Detect which cell encompasses the target text, then output its (X, Y) center coordinate. 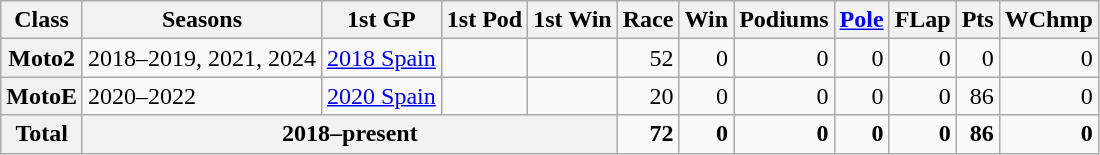
Total (42, 134)
FLap (922, 20)
20 (648, 96)
Win (706, 20)
2018–present (350, 134)
Pts (978, 20)
Race (648, 20)
Class (42, 20)
52 (648, 58)
1st Win (573, 20)
2020–2022 (202, 96)
Podiums (784, 20)
2020 Spain (382, 96)
2018–2019, 2021, 2024 (202, 58)
Seasons (202, 20)
Pole (862, 20)
2018 Spain (382, 58)
MotoE (42, 96)
1st GP (382, 20)
72 (648, 134)
Moto2 (42, 58)
1st Pod (484, 20)
WChmp (1048, 20)
